Capture the cell that displays the provided text and extract its [x, y] central coordinate. 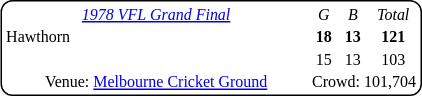
121 [394, 37]
Crowd: 101,704 [364, 82]
B [353, 14]
G [324, 14]
1978 VFL Grand Final [156, 14]
15 [324, 60]
Total [394, 14]
Hawthorn [156, 37]
Venue: Melbourne Cricket Ground [156, 82]
18 [324, 37]
103 [394, 60]
